Provide the (X, Y) coordinate of the cell's center where the given text is located.  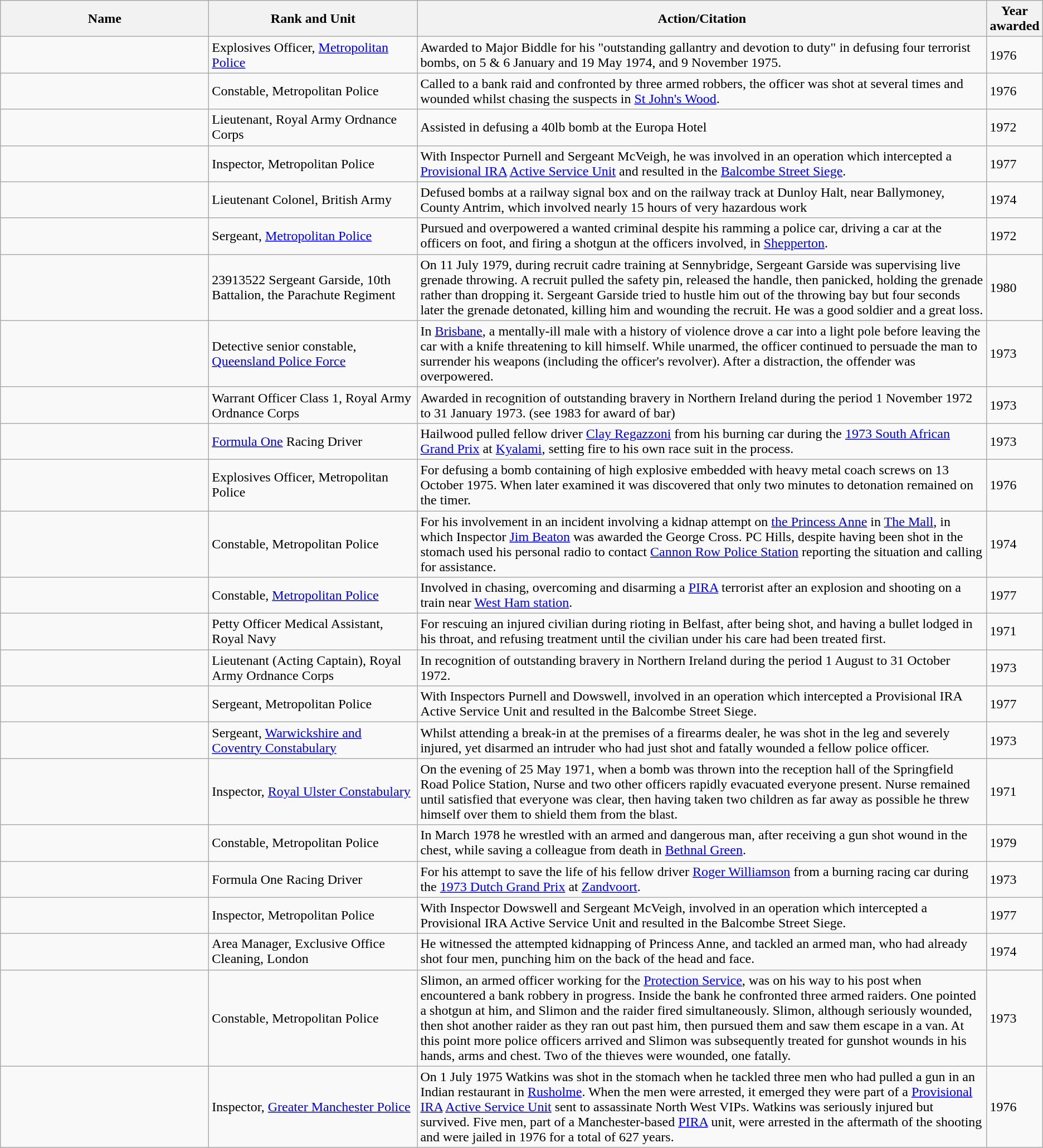
Inspector, Greater Manchester Police (313, 1107)
Sergeant, Warwickshire and Coventry Constabulary (313, 740)
Action/Citation (702, 19)
23913522 Sergeant Garside, 10th Battalion, the Parachute Regiment (313, 288)
Petty Officer Medical Assistant, Royal Navy (313, 632)
Name (105, 19)
For his attempt to save the life of his fellow driver Roger Williamson from a burning racing car during the 1973 Dutch Grand Prix at Zandvoort. (702, 879)
Rank and Unit (313, 19)
Lieutenant (Acting Captain), Royal Army Ordnance Corps (313, 668)
Yearawarded (1015, 19)
Lieutenant, Royal Army Ordnance Corps (313, 127)
Lieutenant Colonel, British Army (313, 200)
Warrant Officer Class 1, Royal Army Ordnance Corps (313, 405)
Assisted in defusing a 40lb bomb at the Europa Hotel (702, 127)
Awarded in recognition of outstanding bravery in Northern Ireland during the period 1 November 1972 to 31 January 1973. (see 1983 for award of bar) (702, 405)
1979 (1015, 843)
In recognition of outstanding bravery in Northern Ireland during the period 1 August to 31 October 1972. (702, 668)
1980 (1015, 288)
Detective senior constable, Queensland Police Force (313, 353)
Area Manager, Exclusive Office Cleaning, London (313, 952)
Involved in chasing, overcoming and disarming a PIRA terrorist after an explosion and shooting on a train near West Ham station. (702, 595)
Inspector, Royal Ulster Constabulary (313, 791)
